Extract the (X, Y) coordinate from the center of the cell holding the provided text.  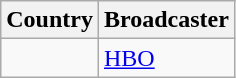
HBO (166, 58)
Country (50, 20)
Broadcaster (166, 20)
